Return the (X, Y) coordinate for the center point of the cell that contains the specified text.  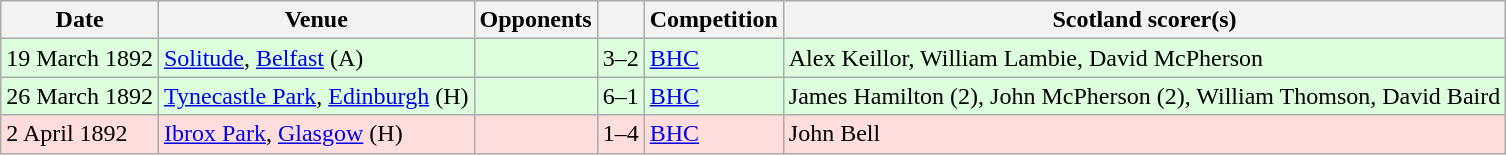
Competition (714, 20)
Alex Keillor, William Lambie, David McPherson (1144, 58)
19 March 1892 (80, 58)
Scotland scorer(s) (1144, 20)
6–1 (620, 96)
John Bell (1144, 134)
3–2 (620, 58)
Solitude, Belfast (A) (316, 58)
2 April 1892 (80, 134)
Tynecastle Park, Edinburgh (H) (316, 96)
Venue (316, 20)
James Hamilton (2), John McPherson (2), William Thomson, David Baird (1144, 96)
Ibrox Park, Glasgow (H) (316, 134)
1–4 (620, 134)
Date (80, 20)
Opponents (536, 20)
26 March 1892 (80, 96)
